For the text-containing cell, return its midpoint in (X, Y) coordinate format. 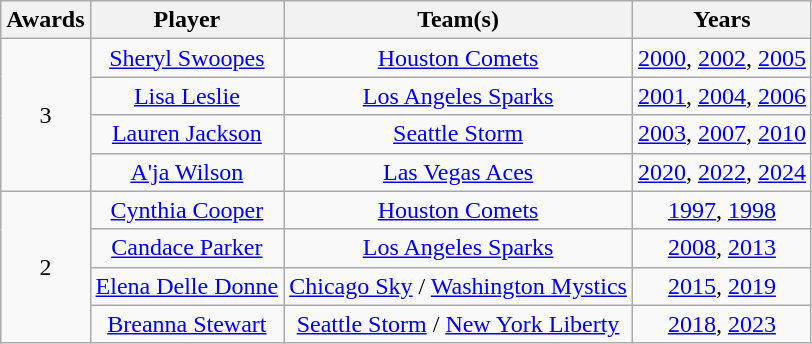
Awards (46, 20)
Cynthia Cooper (187, 210)
Las Vegas Aces (458, 172)
Lisa Leslie (187, 96)
1997, 1998 (722, 210)
2003, 2007, 2010 (722, 134)
Sheryl Swoopes (187, 58)
Team(s) (458, 20)
Chicago Sky / Washington Mystics (458, 286)
3 (46, 115)
Player (187, 20)
2018, 2023 (722, 324)
2008, 2013 (722, 248)
Elena Delle Donne (187, 286)
2 (46, 267)
Seattle Storm / New York Liberty (458, 324)
Seattle Storm (458, 134)
Candace Parker (187, 248)
2015, 2019 (722, 286)
2020, 2022, 2024 (722, 172)
Lauren Jackson (187, 134)
A'ja Wilson (187, 172)
2001, 2004, 2006 (722, 96)
Breanna Stewart (187, 324)
Years (722, 20)
2000, 2002, 2005 (722, 58)
